Return the [x, y] coordinate for the center point of the cell that contains the specified text.  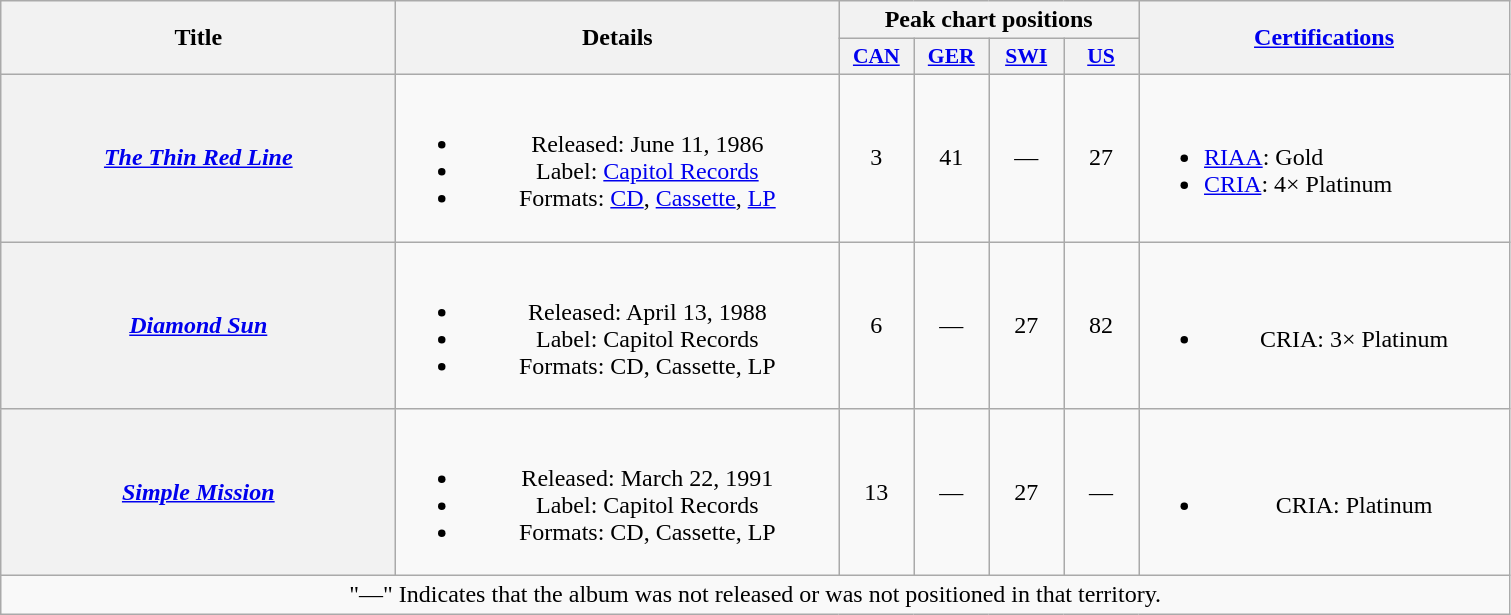
RIAA: GoldCRIA: 4× Platinum [1324, 158]
CRIA: Platinum [1324, 492]
Certifications [1324, 38]
6 [876, 326]
Released: April 13, 1988Label: Capitol RecordsFormats: CD, Cassette, LP [618, 326]
82 [1102, 326]
CAN [876, 57]
The Thin Red Line [198, 158]
Peak chart positions [989, 20]
13 [876, 492]
Released: March 22, 1991Label: Capitol RecordsFormats: CD, Cassette, LP [618, 492]
US [1102, 57]
CRIA: 3× Platinum [1324, 326]
GER [952, 57]
"—" Indicates that the album was not released or was not positioned in that territory. [756, 595]
Simple Mission [198, 492]
Released: June 11, 1986Label: Capitol RecordsFormats: CD, Cassette, LP [618, 158]
SWI [1026, 57]
Diamond Sun [198, 326]
41 [952, 158]
Details [618, 38]
3 [876, 158]
Title [198, 38]
